Return the [x, y] coordinate for the center point of the cell that contains the specified text.  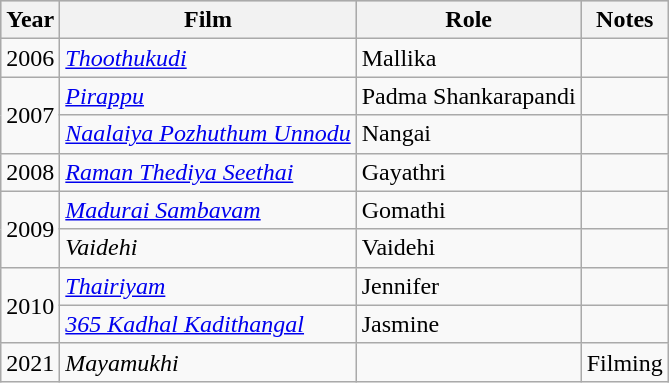
2007 [30, 115]
2010 [30, 305]
2008 [30, 172]
Jennifer [468, 286]
Film [208, 20]
Role [468, 20]
Madurai Sambavam [208, 210]
Notes [624, 20]
Mayamukhi [208, 362]
Filming [624, 362]
Nangai [468, 134]
Gomathi [468, 210]
365 Kadhal Kadithangal [208, 324]
2006 [30, 58]
Thairiyam [208, 286]
Gayathri [468, 172]
Mallika [468, 58]
Year [30, 20]
Raman Thediya Seethai [208, 172]
Thoothukudi [208, 58]
2021 [30, 362]
Jasmine [468, 324]
2009 [30, 229]
Naalaiya Pozhuthum Unnodu [208, 134]
Padma Shankarapandi [468, 96]
Pirappu [208, 96]
